Scan for the cell matching the given text and deliver its (x, y) coordinate at center. 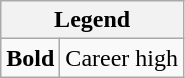
Legend (92, 20)
Bold (30, 58)
Career high (122, 58)
